Search for the cell housing the specified text and yield its [x, y] center coordinate. 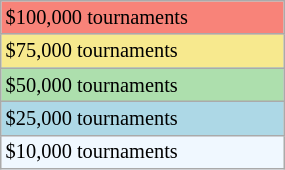
$50,000 tournaments [142, 85]
$75,000 tournaments [142, 51]
$25,000 tournaments [142, 118]
$100,000 tournaments [142, 17]
$10,000 tournaments [142, 152]
